Pinpoint the cell where the given text exists, returning its (X, Y) midpoint coordinate. 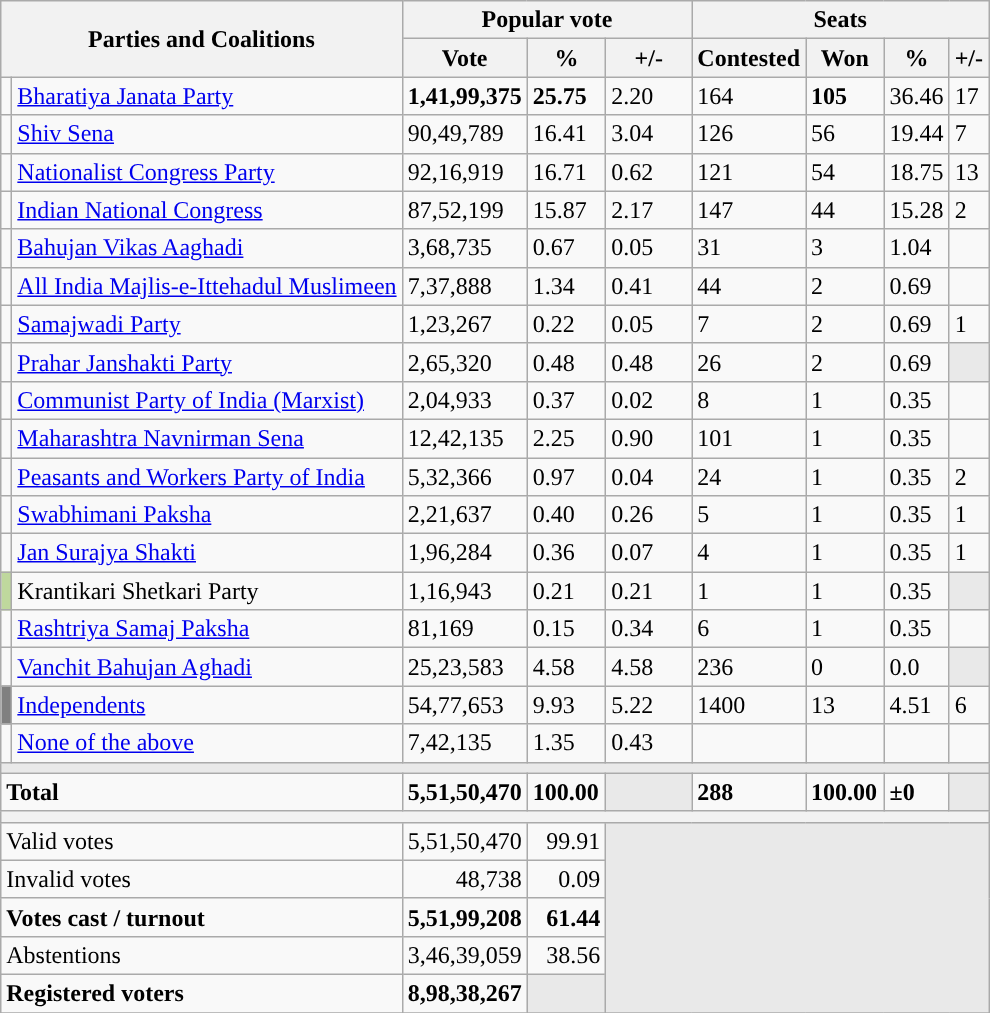
0.36 (566, 553)
Vote (464, 58)
Samajwadi Party (207, 324)
87,52,199 (464, 210)
Contested (749, 58)
15.87 (566, 210)
Votes cast / turnout (202, 917)
Communist Party of India (Marxist) (207, 400)
1,16,943 (464, 591)
±0 (916, 792)
1.35 (566, 743)
9.93 (566, 705)
All India Majlis-e-Ittehadul Muslimeen (207, 286)
0.41 (649, 286)
Parties and Coalitions (202, 39)
164 (749, 96)
126 (749, 134)
5.22 (649, 705)
Popular vote (547, 20)
0.26 (649, 515)
Valid votes (202, 841)
0.15 (566, 629)
1400 (749, 705)
0.43 (649, 743)
0.67 (566, 248)
147 (749, 210)
18.75 (916, 172)
31 (749, 248)
Bharatiya Janata Party (207, 96)
19.44 (916, 134)
1,23,267 (464, 324)
0.34 (649, 629)
54,77,653 (464, 705)
48,738 (464, 879)
92,16,919 (464, 172)
25,23,583 (464, 667)
288 (749, 792)
25.75 (566, 96)
Krantikari Shetkari Party (207, 591)
2.17 (649, 210)
3,46,39,059 (464, 955)
7,37,888 (464, 286)
0.97 (566, 477)
None of the above (207, 743)
0.37 (566, 400)
2,21,637 (464, 515)
5,32,366 (464, 477)
38.56 (566, 955)
0.02 (649, 400)
16.71 (566, 172)
0 (846, 667)
5 (749, 515)
12,42,135 (464, 438)
0.90 (649, 438)
Total (202, 792)
Registered voters (202, 993)
0.62 (649, 172)
1.34 (566, 286)
15.28 (916, 210)
101 (749, 438)
0.04 (649, 477)
Rashtriya Samaj Paksha (207, 629)
Vanchit Bahujan Aghadi (207, 667)
56 (846, 134)
5,51,99,208 (464, 917)
Won (846, 58)
16.41 (566, 134)
90,49,789 (464, 134)
2.20 (649, 96)
24 (749, 477)
Bahujan Vikas Aaghadi (207, 248)
0.09 (566, 879)
0.0 (916, 667)
Peasants and Workers Party of India (207, 477)
Seats (840, 20)
121 (749, 172)
54 (846, 172)
236 (749, 667)
2.25 (566, 438)
Independents (207, 705)
3,68,735 (464, 248)
26 (749, 362)
4.51 (916, 705)
Invalid votes (202, 879)
Abstentions (202, 955)
1,41,99,375 (464, 96)
1,96,284 (464, 553)
Indian National Congress (207, 210)
Maharashtra Navnirman Sena (207, 438)
4 (749, 553)
Prahar Janshakti Party (207, 362)
Nationalist Congress Party (207, 172)
99.91 (566, 841)
2,04,933 (464, 400)
Jan Surajya Shakti (207, 553)
1.04 (916, 248)
105 (846, 96)
81,169 (464, 629)
3 (846, 248)
36.46 (916, 96)
Shiv Sena (207, 134)
Swabhimani Paksha (207, 515)
7,42,135 (464, 743)
0.40 (566, 515)
0.22 (566, 324)
0.07 (649, 553)
8,98,38,267 (464, 993)
8 (749, 400)
17 (968, 96)
61.44 (566, 917)
2,65,320 (464, 362)
3.04 (649, 134)
